Output the (x, y) coordinate of the center of the cell containing the given text.  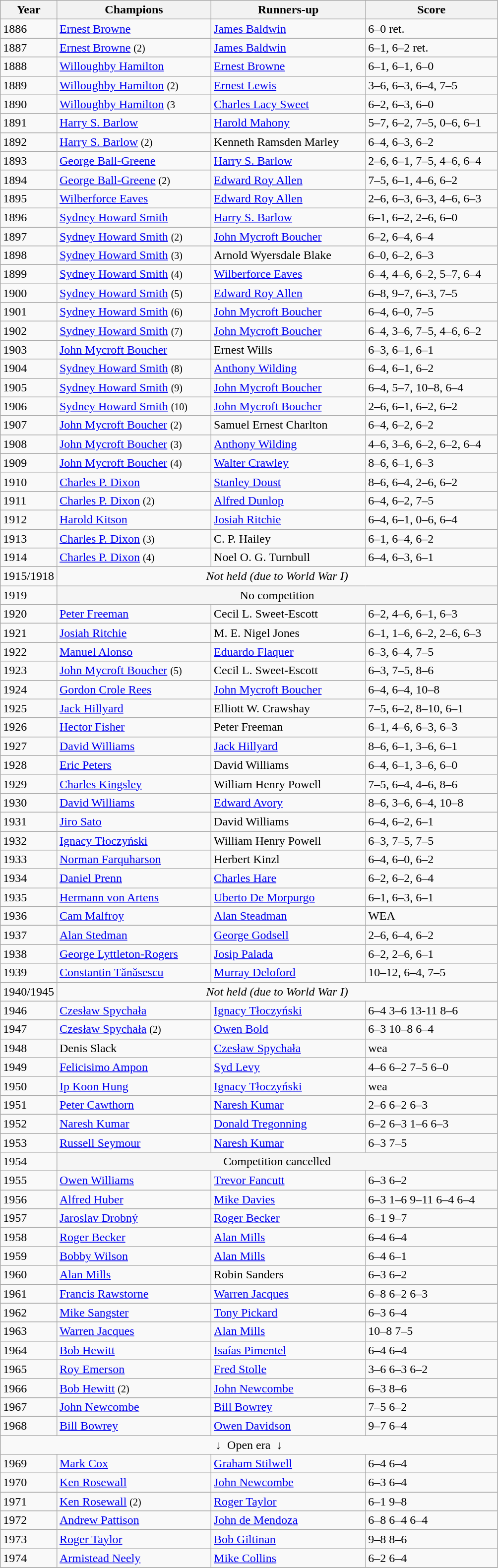
1923 (29, 671)
2–6, 6–4, 6–2 (432, 935)
6–3 7–5 (432, 1142)
Elliott W. Crawshay (289, 708)
6–1 9–8 (432, 1502)
John Mycroft Boucher (5) (134, 671)
1932 (29, 841)
Owen Bold (289, 1029)
Competition cancelled (277, 1162)
Charles P. Dixon (134, 482)
6–4, 6–2, 6–2 (432, 425)
1930 (29, 803)
1947 (29, 1029)
6–3 10–8 6–4 (432, 1029)
6–2, 4–6, 6–1, 6–3 (432, 614)
Armistead Neely (134, 1558)
1948 (29, 1048)
Willoughby Hamilton (2) (134, 85)
Denis Slack (134, 1048)
1950 (29, 1086)
6–4, 6–1, 3–6, 6–0 (432, 765)
1939 (29, 973)
1952 (29, 1124)
1921 (29, 633)
1892 (29, 142)
Czesław Spychała (2) (134, 1029)
Hermann von Artens (134, 897)
Felicisimo Ampon (134, 1067)
Mike Collins (289, 1558)
1955 (29, 1181)
7–5, 6–4, 4–6, 8–6 (432, 784)
John Mycroft Boucher (2) (134, 425)
Charles P. Dixon (4) (134, 558)
Alan Steadman (289, 916)
Sydney Howard Smith (134, 217)
2–6 6–2 6–3 (432, 1105)
1925 (29, 708)
6–0, 6–2, 6–3 (432, 255)
1899 (29, 274)
6–1 9–7 (432, 1218)
6–3, 7–5, 7–5 (432, 841)
1967 (29, 1407)
Bob Hewitt (134, 1350)
1974 (29, 1558)
1902 (29, 331)
1958 (29, 1237)
6–2, 2–6, 6–1 (432, 954)
1914 (29, 558)
6–2, 6–2, 6–4 (432, 878)
1931 (29, 821)
George Ball-Greene (134, 161)
Ken Rosewall (2) (134, 1502)
6–8, 9–7, 6–3, 7–5 (432, 293)
6–1, 1–6, 6–2, 2–6, 6–3 (432, 633)
Mark Cox (134, 1464)
George Ball-Greene (2) (134, 180)
Alan Stedman (134, 935)
Fred Stolle (289, 1369)
Murray Deloford (289, 973)
1951 (29, 1105)
1901 (29, 312)
6–1, 6–2, 2–6, 6–0 (432, 217)
1904 (29, 369)
Herbert Kinzl (289, 860)
8–6, 6–1, 6–3 (432, 463)
Manuel Alonso (134, 652)
4–6 6–2 7–5 6–0 (432, 1067)
6–1, 6–3, 6–1 (432, 897)
1893 (29, 161)
Daniel Prenn (134, 878)
6–4, 5–7, 10–8, 6–4 (432, 387)
Constantin Tănăsescu (134, 973)
John Mycroft Boucher (4) (134, 463)
1888 (29, 66)
Tony Pickard (289, 1313)
1961 (29, 1294)
1954 (29, 1162)
6–1, 6–4, 6–2 (432, 538)
1920 (29, 614)
John de Mendoza (289, 1520)
1897 (29, 237)
1924 (29, 690)
1949 (29, 1067)
Roy Emerson (134, 1369)
Charles Lacy Sweet (289, 104)
Arnold Wyersdale Blake (289, 255)
7–5, 6–1, 4–6, 6–2 (432, 180)
1946 (29, 1010)
1965 (29, 1369)
1938 (29, 954)
John Mycroft Boucher (3) (134, 444)
Syd Levy (289, 1067)
Score (432, 10)
Graham Stilwell (289, 1464)
Ernest Lewis (289, 85)
1907 (29, 425)
Jiro Sato (134, 821)
9–7 6–4 (432, 1426)
Ernest Wills (289, 350)
1933 (29, 860)
6–2 6–3 1–6 6–3 (432, 1124)
1915/1918 (29, 576)
9–8 8–6 (432, 1539)
6–4, 3–6, 7–5, 4–6, 6–2 (432, 331)
Willoughby Hamilton (134, 66)
8–6, 6–1, 3–6, 6–1 (432, 746)
Francis Rawstorne (134, 1294)
Owen Williams (134, 1181)
Eduardo Flaquer (289, 652)
6–1, 4–6, 6–3, 6–3 (432, 727)
Sydney Howard Smith (4) (134, 274)
Ernest Browne (2) (134, 48)
1957 (29, 1218)
Edward Avory (289, 803)
1922 (29, 652)
Harold Kitson (134, 519)
Noel O. G. Turnbull (289, 558)
1929 (29, 784)
1968 (29, 1426)
7–5, 6–2, 8–10, 6–1 (432, 708)
1894 (29, 180)
6–3, 7–5, 8–6 (432, 671)
6–2, 6–3, 6–0 (432, 104)
Champions (134, 10)
Willoughby Hamilton (3 (134, 104)
Walter Crawley (289, 463)
6–4, 6–0, 6–2 (432, 860)
6–4, 6–1, 0–6, 6–4 (432, 519)
George Godsell (289, 935)
1895 (29, 198)
1926 (29, 727)
↓ Open era ↓ (249, 1445)
6–1, 6–1, 6–0 (432, 66)
4–6, 3–6, 6–2, 6–2, 6–4 (432, 444)
Uberto De Morpurgo (289, 897)
2–6, 6–3, 6–3, 4–6, 6–3 (432, 198)
Sydney Howard Smith (10) (134, 406)
Andrew Pattison (134, 1520)
Donald Tregonning (289, 1124)
6–3 8–6 (432, 1388)
10–8 7–5 (432, 1331)
6–4 3–6 13-11 8–6 (432, 1010)
1953 (29, 1142)
1913 (29, 538)
1936 (29, 916)
1969 (29, 1464)
1940/1945 (29, 992)
Mike Davies (289, 1199)
Eric Peters (134, 765)
1887 (29, 48)
6–4, 6–3, 6–2 (432, 142)
Jaroslav Drobný (134, 1218)
1934 (29, 878)
Harold Mahony (289, 123)
Sydney Howard Smith (5) (134, 293)
1898 (29, 255)
Mike Sangster (134, 1313)
6–2 6–4 (432, 1558)
Harry S. Barlow (2) (134, 142)
1972 (29, 1520)
6–3 1–6 9–11 6–4 6–4 (432, 1199)
Sydney Howard Smith (2) (134, 237)
M. E. Nigel Jones (289, 633)
Samuel Ernest Charlton (289, 425)
WEA (432, 916)
Stanley Doust (289, 482)
Gordon Crole Rees (134, 690)
1927 (29, 746)
5–7, 6–2, 7–5, 0–6, 6–1 (432, 123)
1966 (29, 1388)
1910 (29, 482)
1896 (29, 217)
Year (29, 10)
2–6, 6–1, 6–2, 6–2 (432, 406)
Norman Farquharson (134, 860)
1909 (29, 463)
Kenneth Ramsden Marley (289, 142)
1905 (29, 387)
C. P. Hailey (289, 538)
1960 (29, 1275)
1970 (29, 1483)
1919 (29, 595)
6–2, 6–4, 6–4 (432, 237)
6–4, 6–1, 6–2 (432, 369)
Hector Fisher (134, 727)
Sydney Howard Smith (7) (134, 331)
Bob Hewitt (2) (134, 1388)
6–4, 6–2, 6–1 (432, 821)
1906 (29, 406)
Russell Seymour (134, 1142)
10–12, 6–4, 7–5 (432, 973)
Ken Rosewall (134, 1483)
7–5 6–2 (432, 1407)
Alfred Huber (134, 1199)
6–4, 6–2, 7–5 (432, 501)
Josip Palada (289, 954)
1886 (29, 29)
Sydney Howard Smith (6) (134, 312)
Sydney Howard Smith (3) (134, 255)
Owen Davidson (289, 1426)
Peter Cawthorn (134, 1105)
6–4, 6–3, 6–1 (432, 558)
1891 (29, 123)
8–6, 3–6, 6–4, 10–8 (432, 803)
Charles P. Dixon (3) (134, 538)
Robin Sanders (289, 1275)
1903 (29, 350)
8–6, 6–4, 2–6, 6–2 (432, 482)
Trevor Fancutt (289, 1181)
6–4, 6–4, 10–8 (432, 690)
1912 (29, 519)
Isaías Pimentel (289, 1350)
1935 (29, 897)
Bob Giltinan (289, 1539)
Charles Hare (289, 878)
1959 (29, 1256)
3–6 6–3 6–2 (432, 1369)
6–4, 6–0, 7–5 (432, 312)
1956 (29, 1199)
6–1, 6–2 ret. (432, 48)
6–8 6–4 6–4 (432, 1520)
1937 (29, 935)
1911 (29, 501)
1908 (29, 444)
Bobby Wilson (134, 1256)
Charles P. Dixon (2) (134, 501)
George Lyttleton-Rogers (134, 954)
1971 (29, 1502)
2–6, 6–1, 7–5, 4–6, 6–4 (432, 161)
1889 (29, 85)
6–3, 6–4, 7–5 (432, 652)
1928 (29, 765)
6–4, 4–6, 6–2, 5–7, 6–4 (432, 274)
6–3, 6–1, 6–1 (432, 350)
1964 (29, 1350)
Charles Kingsley (134, 784)
No competition (277, 595)
1890 (29, 104)
1963 (29, 1331)
1973 (29, 1539)
1962 (29, 1313)
Ip Koon Hung (134, 1086)
Alfred Dunlop (289, 501)
6–0 ret. (432, 29)
1900 (29, 293)
6–4 6–1 (432, 1256)
Runners-up (289, 10)
Sydney Howard Smith (9) (134, 387)
6–8 6–2 6–3 (432, 1294)
Sydney Howard Smith (8) (134, 369)
3–6, 6–3, 6–4, 7–5 (432, 85)
Cam Malfroy (134, 916)
